Detect which cell encompasses the target text, then output its (X, Y) center coordinate. 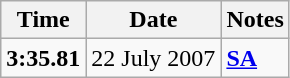
3:35.81 (44, 58)
Time (44, 20)
Notes (255, 20)
SA (255, 58)
22 July 2007 (154, 58)
Date (154, 20)
